For the text-containing cell, return its midpoint in [x, y] coordinate format. 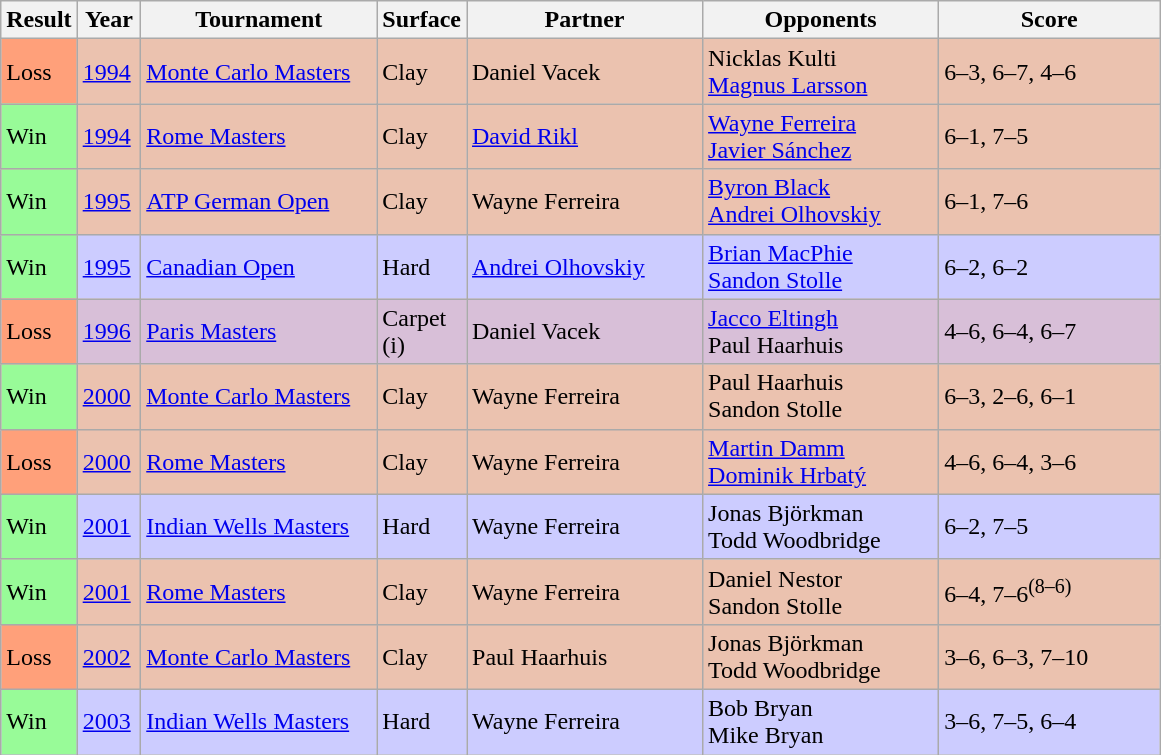
3–6, 6–3, 7–10 [1050, 656]
6–2, 6–2 [1050, 266]
Paris Masters [259, 332]
6–3, 6–7, 4–6 [1050, 72]
Tournament [259, 20]
Score [1050, 20]
3–6, 7–5, 6–4 [1050, 722]
Brian MacPhie Sandon Stolle [821, 266]
Carpet (i) [422, 332]
Andrei Olhovskiy [584, 266]
Daniel Nestor Sandon Stolle [821, 592]
Opponents [821, 20]
Jacco Eltingh Paul Haarhuis [821, 332]
ATP German Open [259, 202]
4–6, 6–4, 3–6 [1050, 462]
Wayne Ferreira Javier Sánchez [821, 136]
4–6, 6–4, 6–7 [1050, 332]
6–2, 7–5 [1050, 526]
2002 [109, 656]
2003 [109, 722]
6–4, 7–6(8–6) [1050, 592]
Partner [584, 20]
Paul Haarhuis [584, 656]
1996 [109, 332]
6–1, 7–5 [1050, 136]
David Rikl [584, 136]
6–1, 7–6 [1050, 202]
Canadian Open [259, 266]
Paul Haarhuis Sandon Stolle [821, 396]
6–3, 2–6, 6–1 [1050, 396]
Year [109, 20]
Result [39, 20]
Surface [422, 20]
Martin Damm Dominik Hrbatý [821, 462]
Byron Black Andrei Olhovskiy [821, 202]
Nicklas Kulti Magnus Larsson [821, 72]
Bob Bryan Mike Bryan [821, 722]
